Identify which cell holds the provided text, then report its (x, y) central coordinate. 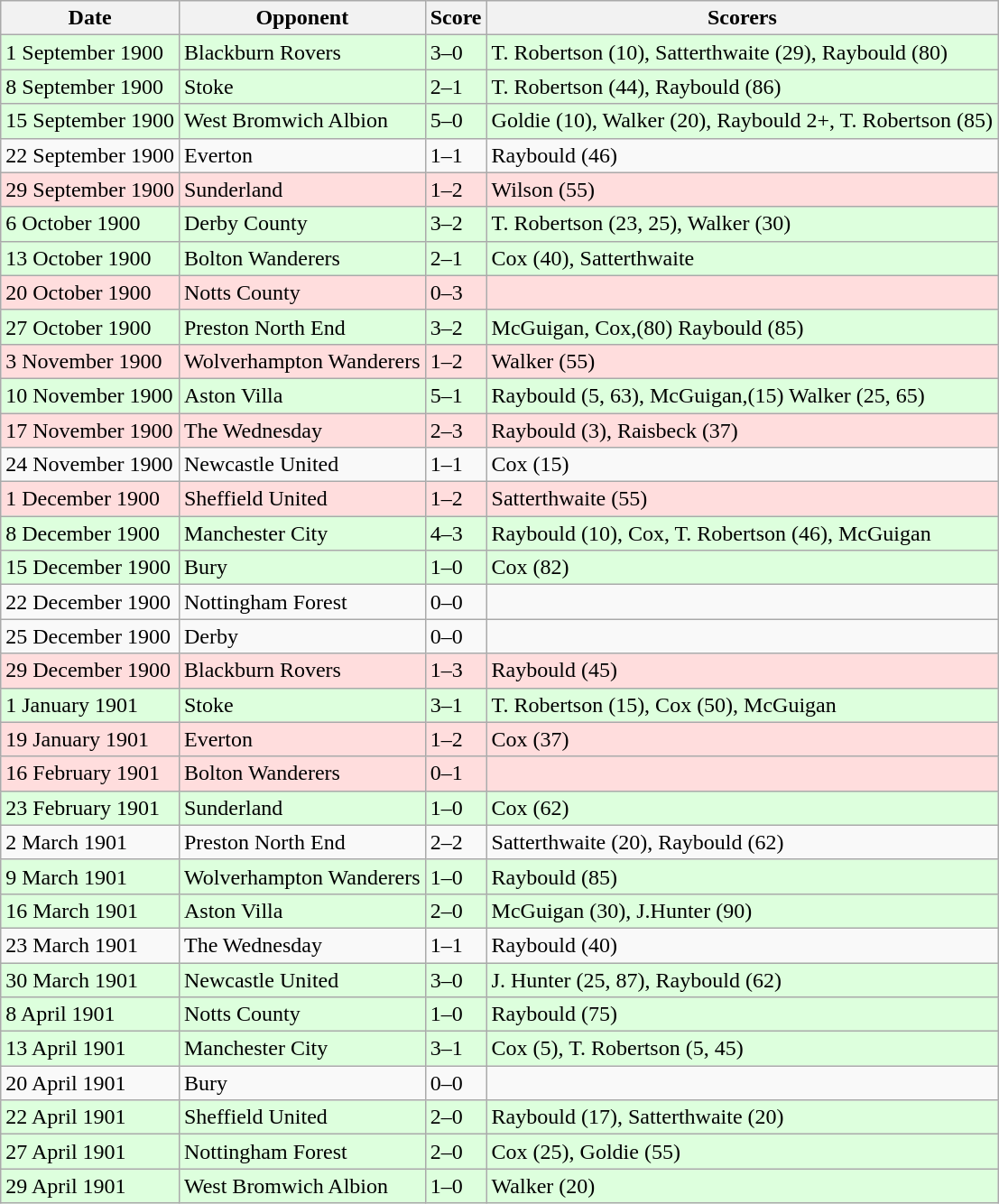
T. Robertson (23, 25), Walker (30) (742, 224)
8 September 1900 (90, 87)
T. Robertson (15), Cox (50), McGuigan (742, 705)
Raybould (46) (742, 155)
2–2 (456, 842)
16 February 1901 (90, 773)
22 December 1900 (90, 602)
Derby (301, 636)
4–3 (456, 533)
24 November 1900 (90, 465)
Walker (20) (742, 1186)
8 April 1901 (90, 1014)
15 December 1900 (90, 568)
Cox (37) (742, 739)
22 September 1900 (90, 155)
20 April 1901 (90, 1083)
17 November 1900 (90, 431)
2 March 1901 (90, 842)
8 December 1900 (90, 533)
Raybould (3), Raisbeck (37) (742, 431)
22 April 1901 (90, 1117)
23 March 1901 (90, 945)
23 February 1901 (90, 808)
5–0 (456, 121)
Cox (82) (742, 568)
6 October 1900 (90, 224)
Satterthwaite (55) (742, 499)
25 December 1900 (90, 636)
29 September 1900 (90, 190)
10 November 1900 (90, 395)
Wilson (55) (742, 190)
2–3 (456, 431)
5–1 (456, 395)
1 January 1901 (90, 705)
19 January 1901 (90, 739)
Satterthwaite (20), Raybould (62) (742, 842)
27 April 1901 (90, 1152)
Raybould (17), Satterthwaite (20) (742, 1117)
Goldie (10), Walker (20), Raybould 2+, T. Robertson (85) (742, 121)
McGuigan (30), J.Hunter (90) (742, 911)
Raybould (85) (742, 876)
13 April 1901 (90, 1049)
29 December 1900 (90, 671)
9 March 1901 (90, 876)
Raybould (75) (742, 1014)
13 October 1900 (90, 258)
1 September 1900 (90, 52)
T. Robertson (10), Satterthwaite (29), Raybould (80) (742, 52)
Cox (15) (742, 465)
T. Robertson (44), Raybould (86) (742, 87)
Score (456, 18)
20 October 1900 (90, 292)
30 March 1901 (90, 979)
Cox (5), T. Robertson (5, 45) (742, 1049)
0–3 (456, 292)
27 October 1900 (90, 327)
Cox (40), Satterthwaite (742, 258)
Raybould (10), Cox, T. Robertson (46), McGuigan (742, 533)
Date (90, 18)
Walker (55) (742, 361)
Raybould (45) (742, 671)
29 April 1901 (90, 1186)
16 March 1901 (90, 911)
Raybould (40) (742, 945)
Cox (62) (742, 808)
Scorers (742, 18)
1–3 (456, 671)
3 November 1900 (90, 361)
15 September 1900 (90, 121)
1 December 1900 (90, 499)
Cox (25), Goldie (55) (742, 1152)
Raybould (5, 63), McGuigan,(15) Walker (25, 65) (742, 395)
0–1 (456, 773)
J. Hunter (25, 87), Raybould (62) (742, 979)
McGuigan, Cox,(80) Raybould (85) (742, 327)
Derby County (301, 224)
Opponent (301, 18)
